Scan for the cell matching the given text and deliver its [x, y] coordinate at center. 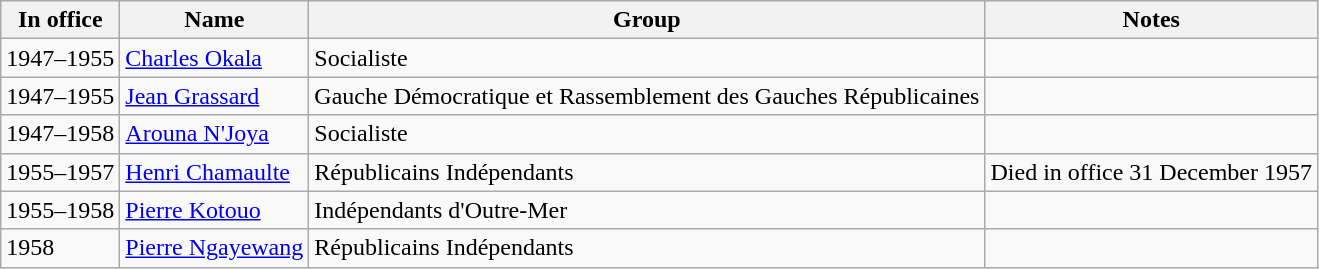
Jean Grassard [214, 96]
Group [647, 20]
Pierre Kotouo [214, 210]
Henri Chamaulte [214, 172]
Name [214, 20]
Gauche Démocratique et Rassemblement des Gauches Républicaines [647, 96]
1955–1957 [60, 172]
1947–1958 [60, 134]
Arouna N'Joya [214, 134]
In office [60, 20]
Notes [1152, 20]
Charles Okala [214, 58]
1955–1958 [60, 210]
Died in office 31 December 1957 [1152, 172]
Indépendants d'Outre-Mer [647, 210]
Pierre Ngayewang [214, 248]
1958 [60, 248]
